Return [x, y] of the center of cell containing provided text 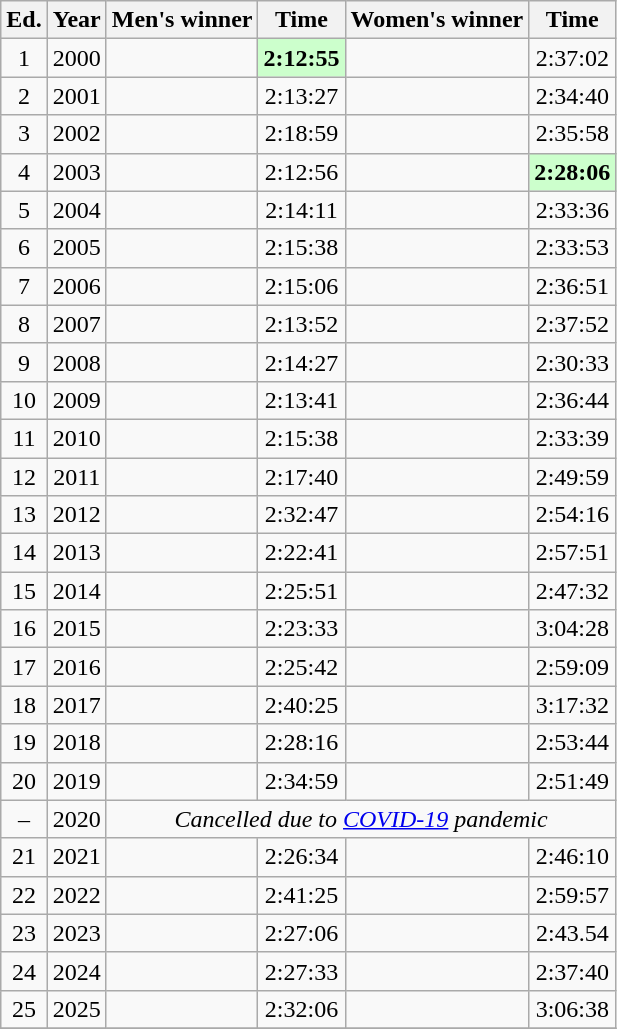
2013 [76, 553]
2:34:59 [302, 781]
25 [24, 1009]
2:54:16 [572, 515]
2021 [76, 857]
2024 [76, 971]
2:32:06 [302, 1009]
2:37:52 [572, 324]
2:46:10 [572, 857]
Ed. [24, 20]
2:14:11 [302, 210]
11 [24, 438]
2:17:40 [302, 477]
2:59:57 [572, 895]
2007 [76, 324]
2009 [76, 400]
2:26:34 [302, 857]
2023 [76, 933]
2017 [76, 705]
2:14:27 [302, 362]
2008 [76, 362]
Women's winner [437, 20]
2011 [76, 477]
2006 [76, 286]
2:51:49 [572, 781]
2:40:25 [302, 705]
4 [24, 172]
2:27:33 [302, 971]
2004 [76, 210]
14 [24, 553]
15 [24, 591]
2:33:39 [572, 438]
20 [24, 781]
2002 [76, 134]
2:25:51 [302, 591]
22 [24, 895]
17 [24, 667]
2025 [76, 1009]
2003 [76, 172]
16 [24, 629]
2:33:36 [572, 210]
2:30:33 [572, 362]
18 [24, 705]
2018 [76, 743]
2014 [76, 591]
2:37:40 [572, 971]
21 [24, 857]
2:18:59 [302, 134]
2 [24, 96]
19 [24, 743]
2:12:56 [302, 172]
7 [24, 286]
– [24, 819]
3:17:32 [572, 705]
2019 [76, 781]
2:41:25 [302, 895]
2016 [76, 667]
1 [24, 58]
2010 [76, 438]
2015 [76, 629]
10 [24, 400]
2:15:06 [302, 286]
6 [24, 248]
2:53:44 [572, 743]
2:28:06 [572, 172]
2:47:32 [572, 591]
3:06:38 [572, 1009]
2:43.54 [572, 933]
2:13:27 [302, 96]
8 [24, 324]
2000 [76, 58]
2:36:51 [572, 286]
24 [24, 971]
Men's winner [182, 20]
23 [24, 933]
5 [24, 210]
Year [76, 20]
3 [24, 134]
2:49:59 [572, 477]
2022 [76, 895]
2001 [76, 96]
2012 [76, 515]
2:37:02 [572, 58]
2:57:51 [572, 553]
2:32:47 [302, 515]
9 [24, 362]
2:13:52 [302, 324]
2:59:09 [572, 667]
2:27:06 [302, 933]
2:36:44 [572, 400]
3:04:28 [572, 629]
13 [24, 515]
2:33:53 [572, 248]
2020 [76, 819]
Cancelled due to COVID-19 pandemic [361, 819]
2:34:40 [572, 96]
2:25:42 [302, 667]
12 [24, 477]
2:28:16 [302, 743]
2:13:41 [302, 400]
2:12:55 [302, 58]
2005 [76, 248]
2:22:41 [302, 553]
2:35:58 [572, 134]
2:23:33 [302, 629]
